Locate the cell with the specified text and output its [x, y] center coordinate. 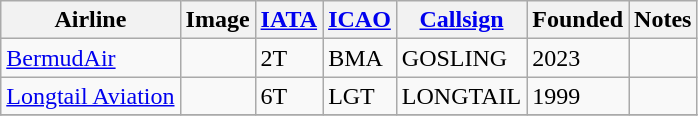
Airline [90, 20]
GOSLING [461, 58]
LONGTAIL [461, 96]
ICAO [360, 20]
IATA [289, 20]
LGT [360, 96]
BermudAir [90, 58]
Longtail Aviation [90, 96]
2T [289, 58]
6T [289, 96]
2023 [578, 58]
Notes [663, 20]
Callsign [461, 20]
BMA [360, 58]
1999 [578, 96]
Image [218, 20]
Founded [578, 20]
